Locate the cell with the specified text and output its [x, y] center coordinate. 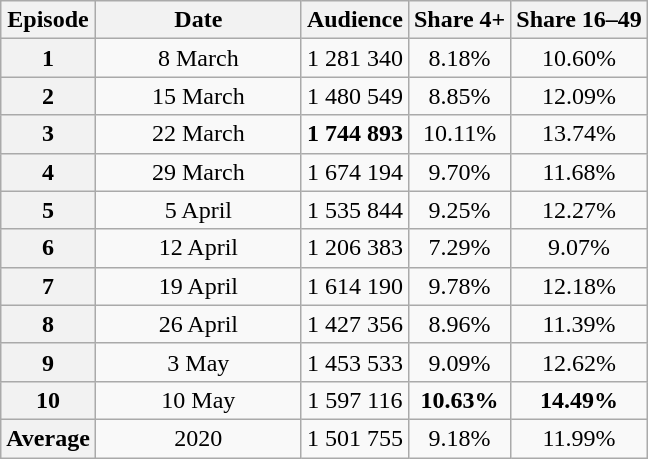
8.18% [459, 58]
5 [48, 210]
1 206 383 [354, 248]
1 614 190 [354, 286]
1 501 755 [354, 438]
12 April [198, 248]
9.18% [459, 438]
14.49% [580, 400]
1 427 356 [354, 324]
Average [48, 438]
11.39% [580, 324]
26 April [198, 324]
2020 [198, 438]
1 744 893 [354, 134]
7.29% [459, 248]
1 [48, 58]
Share 16–49 [580, 20]
1 674 194 [354, 172]
8.96% [459, 324]
3 May [198, 362]
22 March [198, 134]
Episode [48, 20]
9.70% [459, 172]
7 [48, 286]
Date [198, 20]
2 [48, 96]
3 [48, 134]
1 480 549 [354, 96]
8 March [198, 58]
10.63% [459, 400]
10.60% [580, 58]
15 March [198, 96]
Audience [354, 20]
10 [48, 400]
1 453 533 [354, 362]
12.62% [580, 362]
13.74% [580, 134]
10 May [198, 400]
8.85% [459, 96]
1 281 340 [354, 58]
29 March [198, 172]
1 535 844 [354, 210]
8 [48, 324]
11.68% [580, 172]
19 April [198, 286]
1 597 116 [354, 400]
11.99% [580, 438]
9.25% [459, 210]
9.09% [459, 362]
12.09% [580, 96]
9.07% [580, 248]
9 [48, 362]
4 [48, 172]
10.11% [459, 134]
12.27% [580, 210]
Share 4+ [459, 20]
6 [48, 248]
12.18% [580, 286]
9.78% [459, 286]
5 April [198, 210]
